Return (x, y) of the center of cell containing provided text 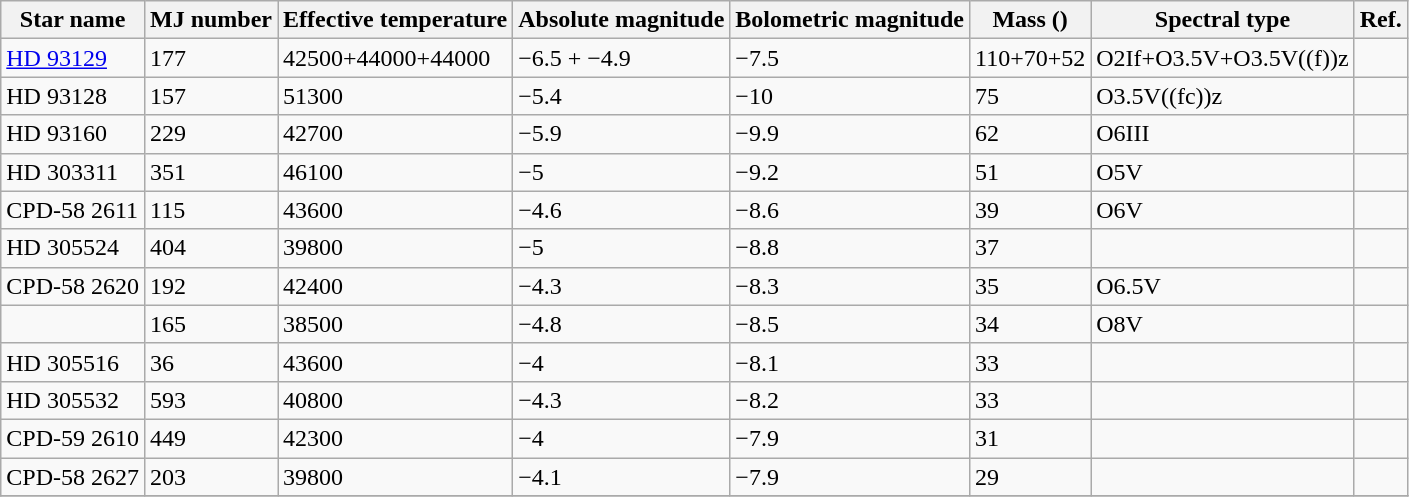
38500 (396, 324)
MJ number (210, 20)
−9.9 (850, 134)
CPD-58 2620 (73, 286)
34 (1030, 324)
449 (210, 438)
51 (1030, 172)
−8.8 (850, 248)
O3.5V((fc))z (1222, 96)
75 (1030, 96)
Mass () (1030, 20)
−5.9 (622, 134)
O6III (1222, 134)
−7.5 (850, 58)
42700 (396, 134)
203 (210, 477)
O5V (1222, 172)
42500+44000+44000 (396, 58)
O8V (1222, 324)
Bolometric magnitude (850, 20)
62 (1030, 134)
−9.2 (850, 172)
O6V (1222, 210)
177 (210, 58)
115 (210, 210)
−6.5 + −4.9 (622, 58)
Absolute magnitude (622, 20)
HD 93129 (73, 58)
39 (1030, 210)
157 (210, 96)
HD 305524 (73, 248)
Effective temperature (396, 20)
−10 (850, 96)
HD 93128 (73, 96)
−4.6 (622, 210)
−8.2 (850, 400)
42400 (396, 286)
593 (210, 400)
31 (1030, 438)
51300 (396, 96)
192 (210, 286)
−8.1 (850, 362)
404 (210, 248)
−4.1 (622, 477)
35 (1030, 286)
Ref. (1380, 20)
165 (210, 324)
CPD-59 2610 (73, 438)
46100 (396, 172)
−8.3 (850, 286)
29 (1030, 477)
O2If+O3.5V+O3.5V((f))z (1222, 58)
HD 303311 (73, 172)
110+70+52 (1030, 58)
HD 305516 (73, 362)
42300 (396, 438)
CPD-58 2627 (73, 477)
36 (210, 362)
O6.5V (1222, 286)
−5.4 (622, 96)
229 (210, 134)
351 (210, 172)
HD 93160 (73, 134)
40800 (396, 400)
−4.8 (622, 324)
Spectral type (1222, 20)
−8.6 (850, 210)
HD 305532 (73, 400)
37 (1030, 248)
CPD-58 2611 (73, 210)
Star name (73, 20)
−8.5 (850, 324)
